Extract the [x, y] coordinate from the center of the cell holding the provided text.  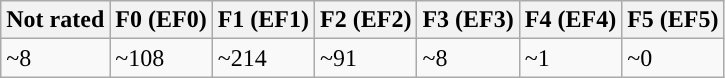
Not rated [56, 20]
~91 [366, 58]
~0 [673, 58]
~1 [570, 58]
F5 (EF5) [673, 20]
F3 (EF3) [468, 20]
F2 (EF2) [366, 20]
F1 (EF1) [263, 20]
F0 (EF0) [161, 20]
~214 [263, 58]
~108 [161, 58]
F4 (EF4) [570, 20]
